Scan for the cell matching the given text and deliver its [x, y] coordinate at center. 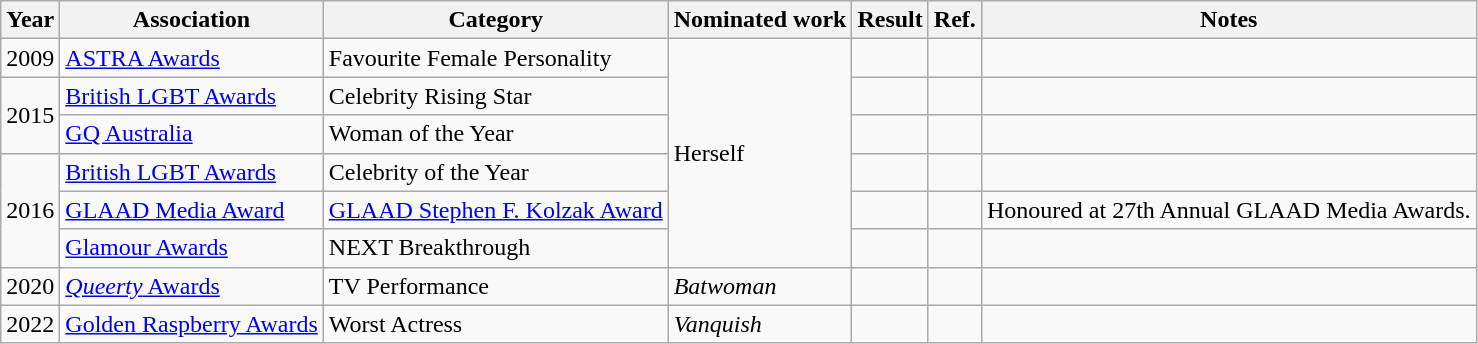
GLAAD Media Award [192, 210]
Favourite Female Personality [496, 58]
ASTRA Awards [192, 58]
2015 [30, 115]
Ref. [954, 20]
Category [496, 20]
Golden Raspberry Awards [192, 324]
Glamour Awards [192, 248]
2016 [30, 210]
Woman of the Year [496, 134]
Celebrity Rising Star [496, 96]
Nominated work [760, 20]
GLAAD Stephen F. Kolzak Award [496, 210]
2022 [30, 324]
Association [192, 20]
TV Performance [496, 286]
Honoured at 27th Annual GLAAD Media Awards. [1228, 210]
2020 [30, 286]
NEXT Breakthrough [496, 248]
Result [890, 20]
Celebrity of the Year [496, 172]
Queerty Awards [192, 286]
Herself [760, 153]
2009 [30, 58]
GQ Australia [192, 134]
Notes [1228, 20]
Vanquish [760, 324]
Year [30, 20]
Batwoman [760, 286]
Worst Actress [496, 324]
